Output the [X, Y] coordinate of the center of the cell containing the given text.  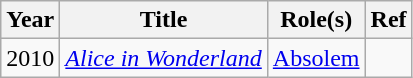
Year [30, 20]
Absolem [316, 58]
Ref [388, 20]
2010 [30, 58]
Title [164, 20]
Alice in Wonderland [164, 58]
Role(s) [316, 20]
